Pinpoint the cell where the given text exists, returning its (X, Y) midpoint coordinate. 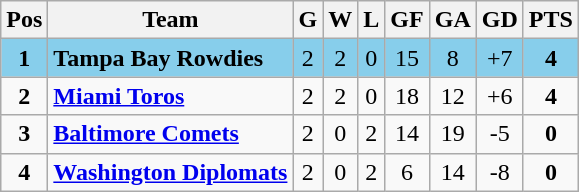
+7 (500, 58)
6 (407, 172)
19 (452, 134)
Baltimore Comets (170, 134)
1 (24, 58)
GA (452, 20)
Team (170, 20)
Washington Diplomats (170, 172)
-8 (500, 172)
PTS (550, 20)
-5 (500, 134)
18 (407, 96)
Pos (24, 20)
G (308, 20)
Tampa Bay Rowdies (170, 58)
Miami Toros (170, 96)
W (340, 20)
8 (452, 58)
GF (407, 20)
12 (452, 96)
+6 (500, 96)
15 (407, 58)
GD (500, 20)
3 (24, 134)
L (372, 20)
